Capture the cell that displays the provided text and extract its (x, y) central coordinate. 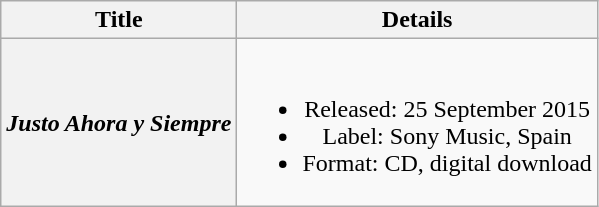
Details (417, 20)
Title (119, 20)
Released: 25 September 2015Label: Sony Music, SpainFormat: CD, digital download (417, 122)
Justo Ahora y Siempre (119, 122)
